Return the [x, y] coordinate for the center point of the cell that contains the specified text.  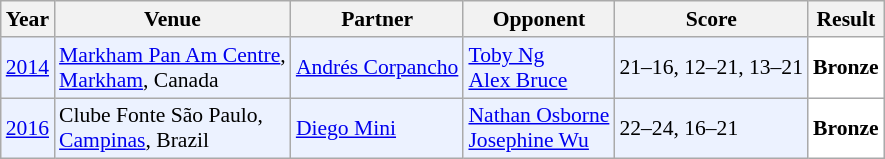
Clube Fonte São Paulo,Campinas, Brazil [172, 128]
Year [28, 19]
Score [711, 19]
Partner [378, 19]
21–16, 12–21, 13–21 [711, 68]
Markham Pan Am Centre,Markham, Canada [172, 68]
Andrés Corpancho [378, 68]
Nathan Osborne Josephine Wu [538, 128]
Result [846, 19]
2014 [28, 68]
2016 [28, 128]
22–24, 16–21 [711, 128]
Diego Mini [378, 128]
Toby Ng Alex Bruce [538, 68]
Venue [172, 19]
Opponent [538, 19]
